Pinpoint the cell where the given text exists, returning its (X, Y) midpoint coordinate. 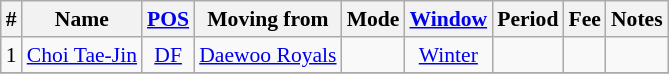
POS (168, 19)
DF (168, 55)
Moving from (268, 19)
Fee (584, 19)
Winter (448, 55)
Notes (637, 19)
1 (12, 55)
# (12, 19)
Period (528, 19)
Mode (374, 19)
Name (82, 19)
Window (448, 19)
Choi Tae-Jin (82, 55)
Daewoo Royals (268, 55)
